Provide the (x, y) coordinate of the cell's center where the given text is located.  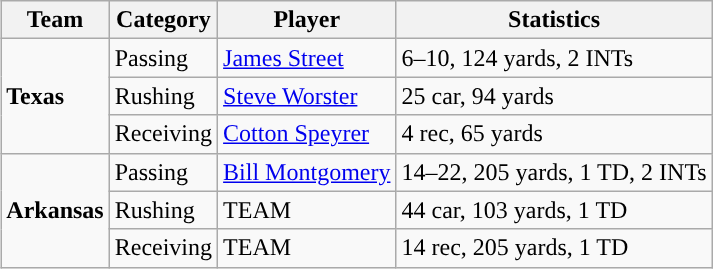
Cotton Speyrer (307, 134)
25 car, 94 yards (554, 96)
Statistics (554, 20)
Arkansas (55, 210)
James Street (307, 58)
Steve Worster (307, 96)
4 rec, 65 yards (554, 134)
14–22, 205 yards, 1 TD, 2 INTs (554, 172)
44 car, 103 yards, 1 TD (554, 210)
Texas (55, 96)
Bill Montgomery (307, 172)
14 rec, 205 yards, 1 TD (554, 248)
Category (163, 20)
Player (307, 20)
6–10, 124 yards, 2 INTs (554, 58)
Team (55, 20)
